Extract the (x, y) coordinate from the center of the cell holding the provided text.  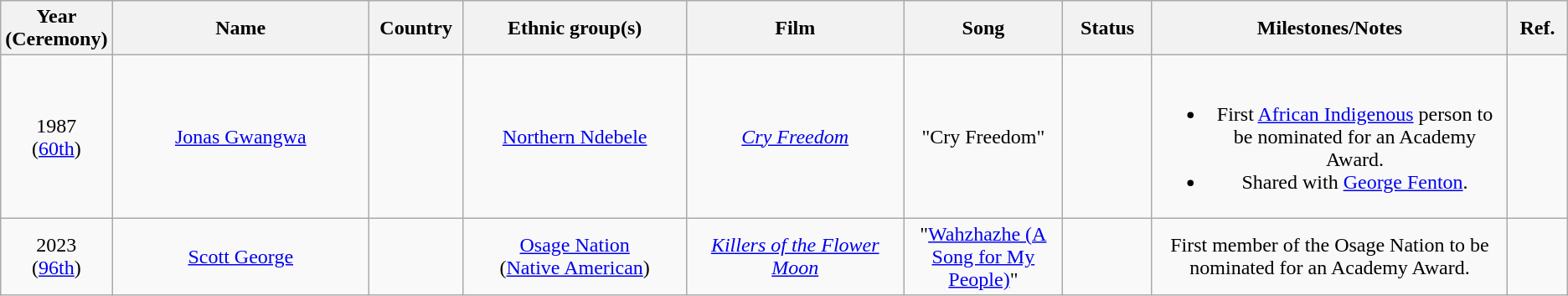
Osage Nation(Native American) (575, 257)
Cry Freedom (796, 137)
Northern Ndebele (575, 137)
Jonas Gwangwa (241, 137)
First African Indigenous person to be nominated for an Academy Award.Shared with George Fenton. (1329, 137)
Scott George (241, 257)
Film (796, 29)
Status (1107, 29)
2023(96th) (57, 257)
Milestones/Notes (1329, 29)
Killers of the Flower Moon (796, 257)
Name (241, 29)
Country (416, 29)
"Wahzhazhe (A Song for My People)" (983, 257)
Year(Ceremony) (57, 29)
"Cry Freedom" (983, 137)
First member of the Osage Nation to be nominated for an Academy Award. (1329, 257)
Ethnic group(s) (575, 29)
1987(60th) (57, 137)
Song (983, 29)
Ref. (1538, 29)
